Locate the cell with the specified text and output its [x, y] center coordinate. 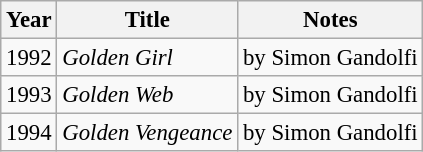
1993 [29, 95]
Golden Girl [148, 58]
Golden Web [148, 95]
Notes [330, 20]
Title [148, 20]
Golden Vengeance [148, 133]
1992 [29, 58]
1994 [29, 133]
Year [29, 20]
